Extract the (X, Y) coordinate from the center of the cell holding the provided text.  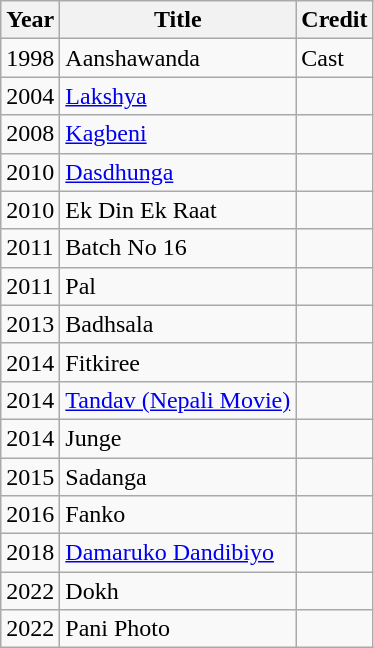
Junge (178, 438)
Fitkiree (178, 362)
Dasdhunga (178, 172)
Batch No 16 (178, 248)
Pal (178, 286)
Sadanga (178, 477)
Lakshya (178, 96)
Badhsala (178, 324)
Ek Din Ek Raat (178, 210)
2018 (30, 553)
Credit (334, 20)
Damaruko Dandibiyo (178, 553)
2008 (30, 134)
2016 (30, 515)
Aanshawanda (178, 58)
2004 (30, 96)
Tandav (Nepali Movie) (178, 400)
2013 (30, 324)
Pani Photo (178, 629)
Title (178, 20)
1998 (30, 58)
Year (30, 20)
Dokh (178, 591)
Cast (334, 58)
Kagbeni (178, 134)
2015 (30, 477)
Fanko (178, 515)
